Detect which cell encompasses the target text, then output its [X, Y] center coordinate. 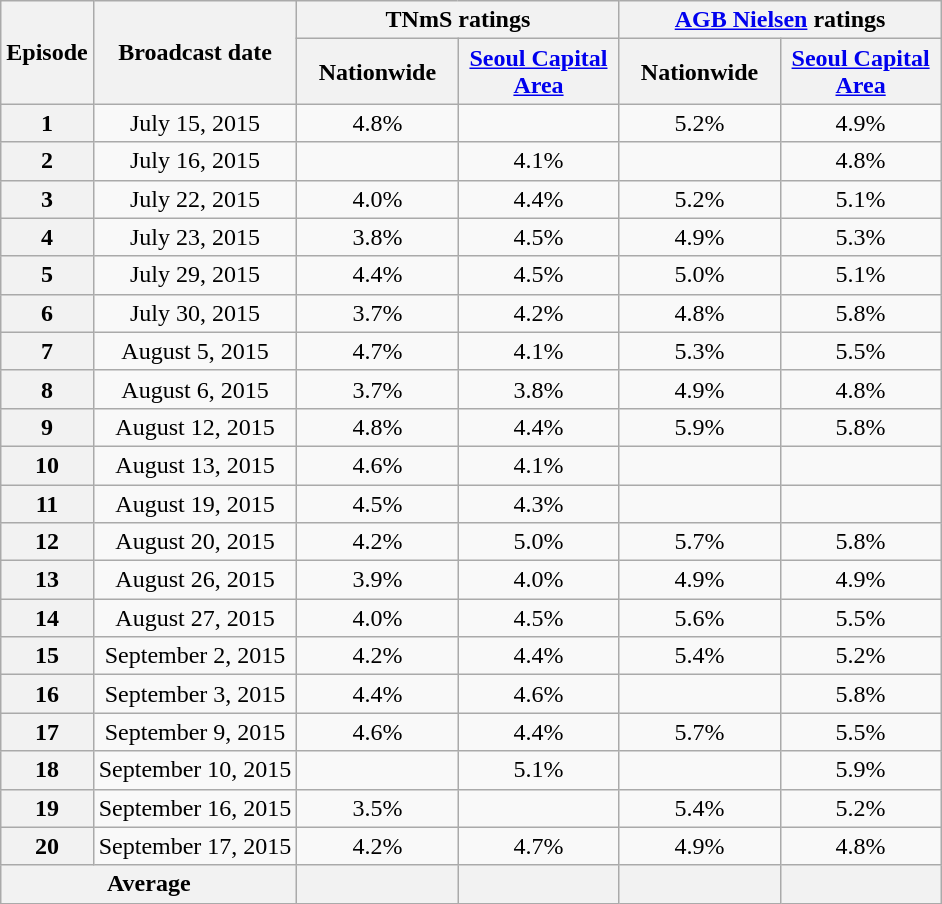
September 17, 2015 [195, 846]
5.6% [700, 618]
4 [47, 237]
Episode [47, 52]
August 12, 2015 [195, 427]
July 22, 2015 [195, 199]
5 [47, 275]
7 [47, 351]
Average [149, 884]
August 20, 2015 [195, 542]
17 [47, 732]
4.3% [538, 503]
9 [47, 427]
18 [47, 770]
July 16, 2015 [195, 161]
19 [47, 808]
TNmS ratings [458, 20]
12 [47, 542]
August 19, 2015 [195, 503]
AGB Nielsen ratings [780, 20]
July 29, 2015 [195, 275]
Broadcast date [195, 52]
September 9, 2015 [195, 732]
July 23, 2015 [195, 237]
11 [47, 503]
September 16, 2015 [195, 808]
September 2, 2015 [195, 656]
3.5% [378, 808]
13 [47, 580]
2 [47, 161]
6 [47, 313]
3.9% [378, 580]
10 [47, 465]
August 27, 2015 [195, 618]
20 [47, 846]
August 26, 2015 [195, 580]
8 [47, 389]
August 5, 2015 [195, 351]
1 [47, 123]
September 3, 2015 [195, 694]
August 6, 2015 [195, 389]
July 30, 2015 [195, 313]
August 13, 2015 [195, 465]
3 [47, 199]
July 15, 2015 [195, 123]
September 10, 2015 [195, 770]
16 [47, 694]
15 [47, 656]
14 [47, 618]
